Determine the (X, Y) coordinate at the center of the cell enclosing the given text.  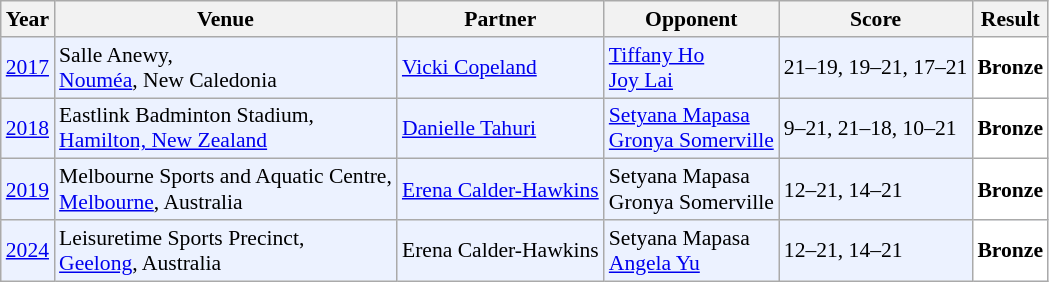
Score (876, 19)
2017 (28, 68)
Setyana Mapasa Angela Yu (692, 250)
Year (28, 19)
21–19, 19–21, 17–21 (876, 68)
Melbourne Sports and Aquatic Centre,Melbourne, Australia (226, 190)
Partner (500, 19)
2018 (28, 128)
9–21, 21–18, 10–21 (876, 128)
Eastlink Badminton Stadium,Hamilton, New Zealand (226, 128)
Tiffany Ho Joy Lai (692, 68)
2019 (28, 190)
Venue (226, 19)
2024 (28, 250)
Result (1010, 19)
Vicki Copeland (500, 68)
Opponent (692, 19)
Leisuretime Sports Precinct,Geelong, Australia (226, 250)
Salle Anewy,Nouméa, New Caledonia (226, 68)
Danielle Tahuri (500, 128)
